Search for the cell housing the specified text and yield its [X, Y] center coordinate. 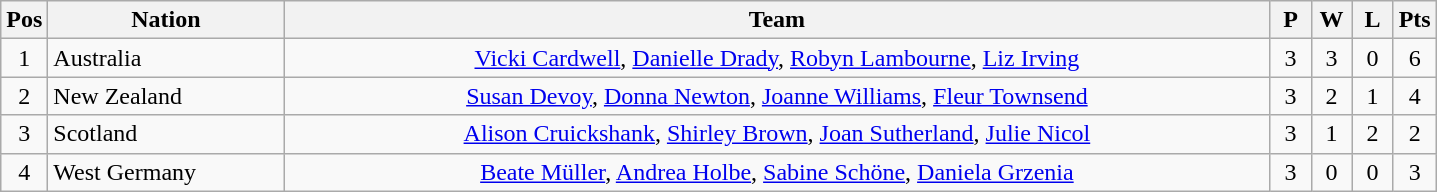
P [1290, 20]
Pts [1414, 20]
Scotland [166, 134]
Beate Müller, Andrea Holbe, Sabine Schöne, Daniela Grzenia [777, 172]
Pos [24, 20]
Australia [166, 58]
W [1332, 20]
L [1372, 20]
West Germany [166, 172]
Team [777, 20]
Nation [166, 20]
New Zealand [166, 96]
Vicki Cardwell, Danielle Drady, Robyn Lambourne, Liz Irving [777, 58]
Alison Cruickshank, Shirley Brown, Joan Sutherland, Julie Nicol [777, 134]
Susan Devoy, Donna Newton, Joanne Williams, Fleur Townsend [777, 96]
6 [1414, 58]
